Find where the given text appears and provide that cell's center as [x, y] coordinate. 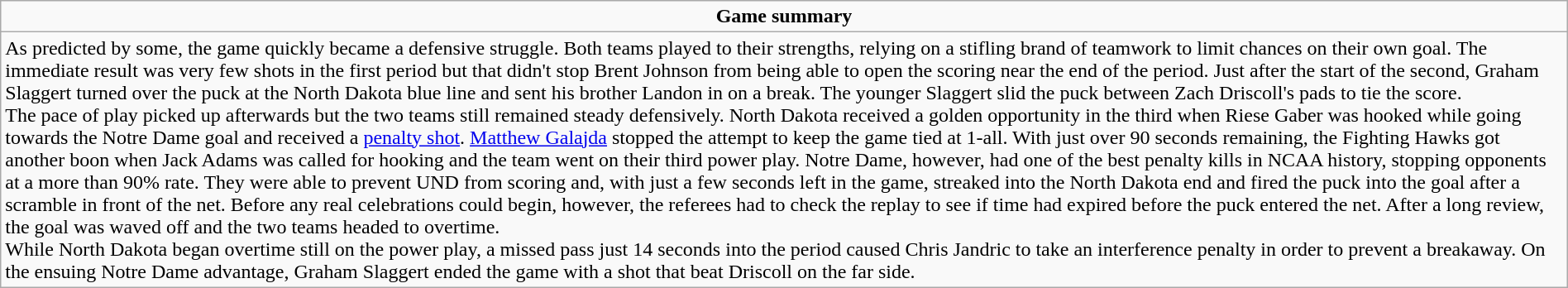
Game summary [784, 17]
